Capture the cell that displays the provided text and extract its (x, y) central coordinate. 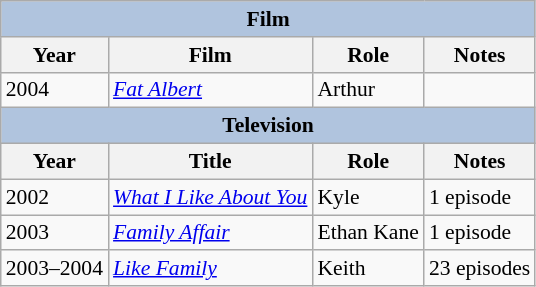
2004 (54, 90)
Kyle (368, 197)
Arthur (368, 90)
Ethan Kane (368, 233)
2003 (54, 233)
23 episodes (480, 269)
Fat Albert (210, 90)
Family Affair (210, 233)
Keith (368, 269)
2003–2004 (54, 269)
Television (268, 126)
Like Family (210, 269)
2002 (54, 197)
What I Like About You (210, 197)
Title (210, 162)
